Locate the cell with the specified text and output its [x, y] center coordinate. 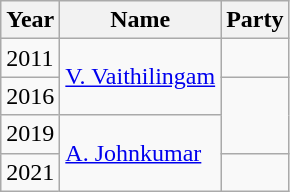
2021 [30, 172]
2019 [30, 134]
Party [255, 20]
Name [140, 20]
A. Johnkumar [140, 153]
2011 [30, 58]
V. Vaithilingam [140, 77]
Year [30, 20]
2016 [30, 96]
